Search for the cell housing the specified text and yield its (x, y) center coordinate. 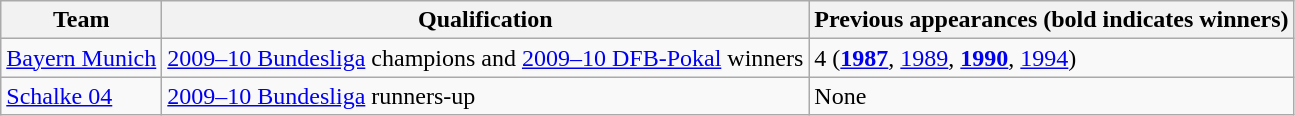
4 (1987, 1989, 1990, 1994) (1052, 58)
Previous appearances (bold indicates winners) (1052, 20)
None (1052, 96)
Qualification (486, 20)
Schalke 04 (82, 96)
Bayern Munich (82, 58)
2009–10 Bundesliga runners-up (486, 96)
Team (82, 20)
2009–10 Bundesliga champions and 2009–10 DFB-Pokal winners (486, 58)
